Output the (x, y) coordinate of the center of the cell containing the given text.  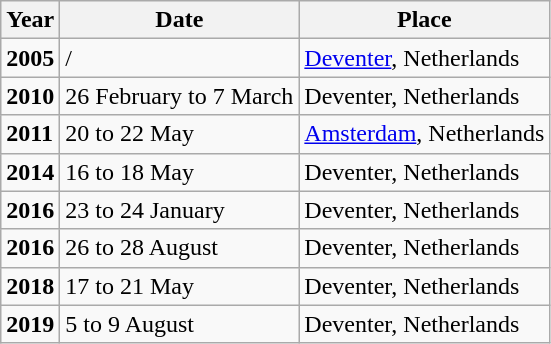
20 to 22 May (180, 134)
17 to 21 May (180, 286)
23 to 24 January (180, 210)
2010 (30, 96)
2011 (30, 134)
2019 (30, 324)
Date (180, 20)
2014 (30, 172)
16 to 18 May (180, 172)
Place (424, 20)
Amsterdam, Netherlands (424, 134)
5 to 9 August (180, 324)
26 February to 7 March (180, 96)
2018 (30, 286)
/ (180, 58)
Year (30, 20)
2005 (30, 58)
26 to 28 August (180, 248)
